Identify which cell holds the provided text, then report its [x, y] central coordinate. 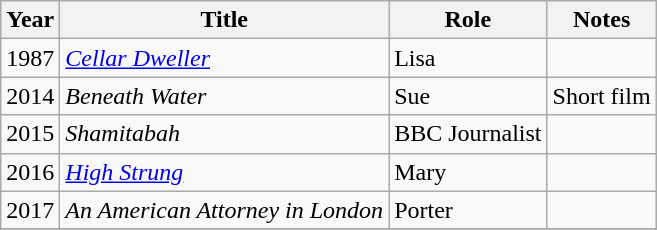
Short film [602, 96]
Porter [468, 210]
Notes [602, 20]
Beneath Water [224, 96]
Title [224, 20]
High Strung [224, 172]
2015 [30, 134]
1987 [30, 58]
Year [30, 20]
2016 [30, 172]
Lisa [468, 58]
BBC Journalist [468, 134]
2017 [30, 210]
Mary [468, 172]
An American Attorney in London [224, 210]
Cellar Dweller [224, 58]
2014 [30, 96]
Shamitabah [224, 134]
Sue [468, 96]
Role [468, 20]
